Detect which cell encompasses the target text, then output its [x, y] center coordinate. 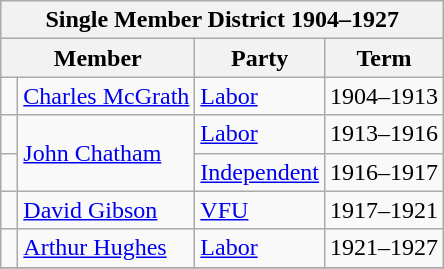
Single Member District 1904–1927 [222, 20]
Member [98, 58]
1913–1916 [384, 134]
1904–1913 [384, 96]
Charles McGrath [106, 96]
1917–1921 [384, 210]
Arthur Hughes [106, 248]
David Gibson [106, 210]
1916–1917 [384, 172]
Independent [260, 172]
John Chatham [106, 153]
Party [260, 58]
VFU [260, 210]
1921–1927 [384, 248]
Term [384, 58]
